From the cell containing the given text, extract its center point as [X, Y] coordinate. 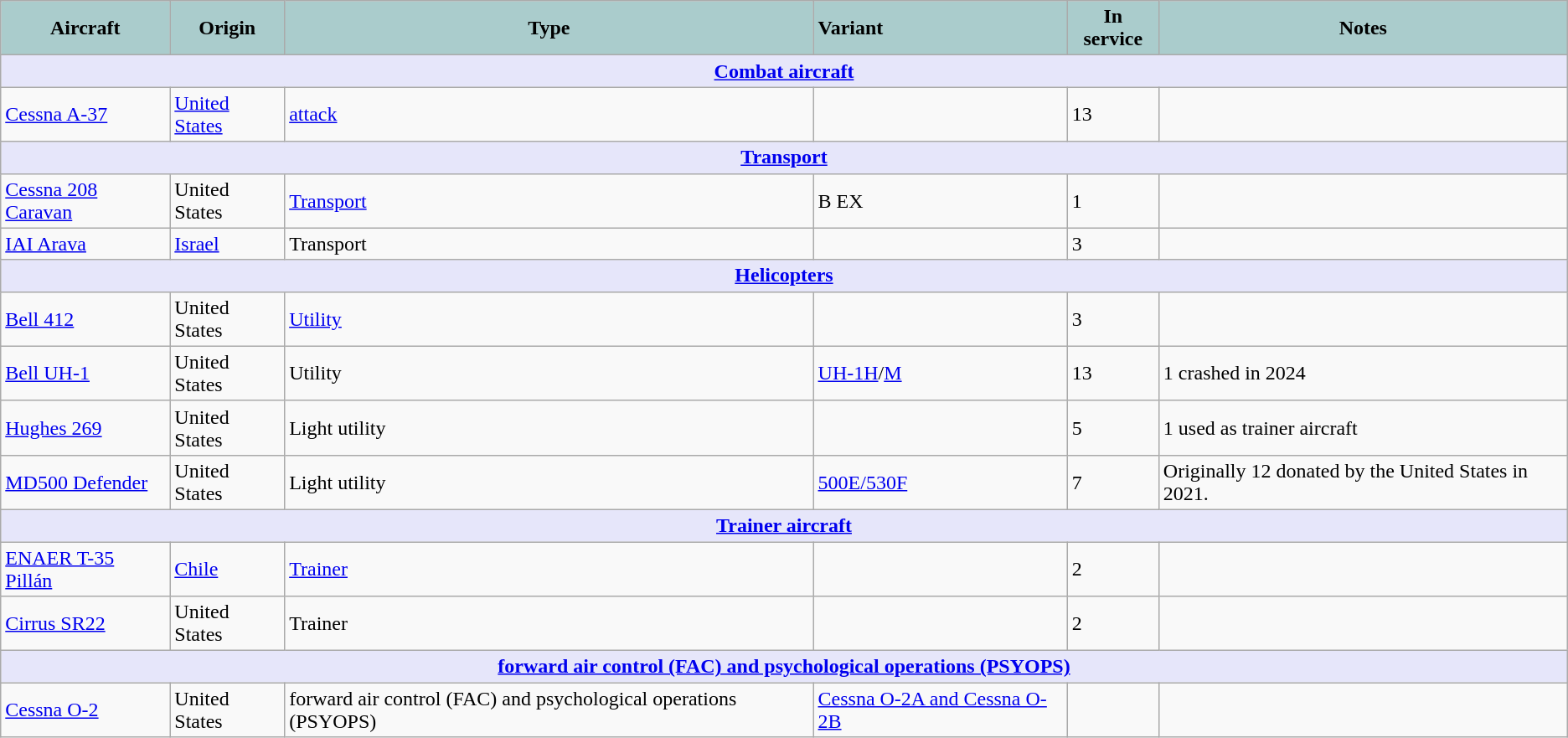
Cessna 208 Caravan [85, 201]
Originally 12 donated by the United States in 2021. [1363, 483]
Bell 412 [85, 318]
Bell UH-1 [85, 374]
Hughes 269 [85, 427]
Israel [228, 244]
1 crashed in 2024 [1363, 374]
1 used as trainer aircraft [1363, 427]
Chile [228, 568]
attack [549, 114]
In service [1112, 28]
ENAER T-35 Pillán [85, 568]
1 [1112, 201]
5 [1112, 427]
Notes [1363, 28]
Cessna O-2A and Cessna O-2B [940, 710]
Cessna A-37 [85, 114]
Origin [228, 28]
Variant [940, 28]
Cessna O-2 [85, 710]
Helicopters [784, 276]
IAI Arava [85, 244]
Cirrus SR22 [85, 623]
MD500 Defender [85, 483]
UH-1H/M [940, 374]
Aircraft [85, 28]
Type [549, 28]
7 [1112, 483]
B EX [940, 201]
500E/530F [940, 483]
Trainer aircraft [784, 525]
Combat aircraft [784, 71]
